Extract the (X, Y) coordinate from the center of the cell holding the provided text.  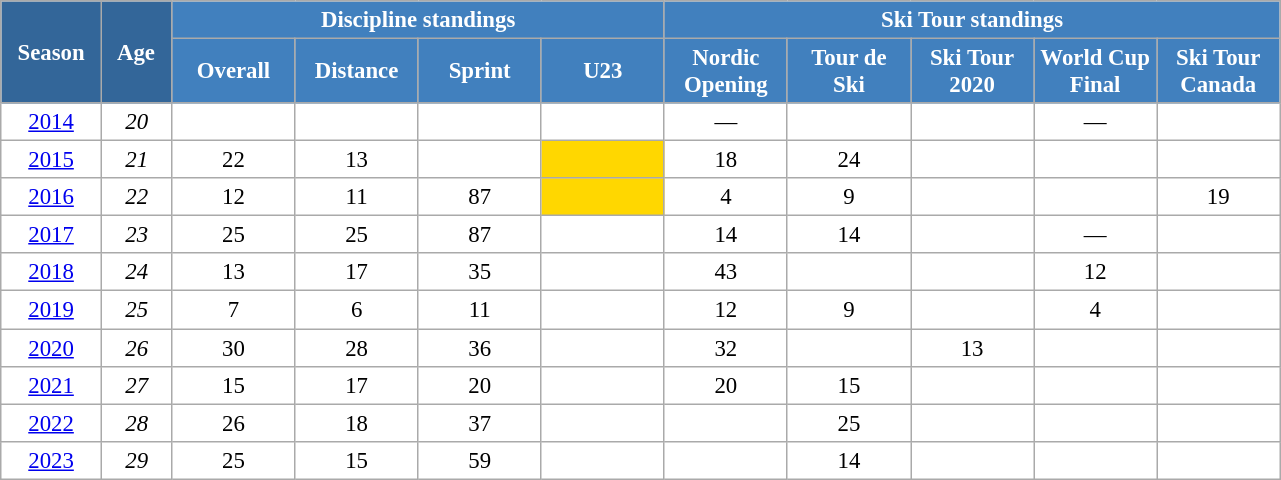
21 (136, 160)
Season (52, 52)
NordicOpening (726, 72)
Discipline standings (418, 20)
37 (480, 423)
Tour deSki (848, 72)
Ski TourCanada (1218, 72)
27 (136, 385)
23 (136, 235)
59 (480, 460)
36 (480, 348)
19 (1218, 197)
Ski Tour2020 (972, 72)
2019 (52, 310)
World CupFinal (1096, 72)
2018 (52, 273)
Distance (356, 72)
2021 (52, 385)
43 (726, 273)
2014 (52, 122)
U23 (602, 72)
7 (234, 310)
2020 (52, 348)
2022 (52, 423)
29 (136, 460)
2015 (52, 160)
30 (234, 348)
Ski Tour standings (972, 20)
Sprint (480, 72)
2023 (52, 460)
2017 (52, 235)
6 (356, 310)
Overall (234, 72)
32 (726, 348)
Age (136, 52)
2016 (52, 197)
35 (480, 273)
